Capture the cell that displays the provided text and extract its (x, y) central coordinate. 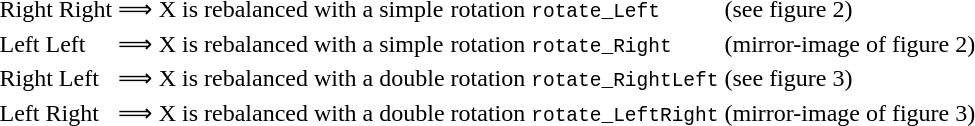
simple (412, 44)
rotation rotate_Right (584, 44)
rotation rotate_RightLeft (584, 78)
double (412, 78)
